Locate the cell with the specified text and output its [x, y] center coordinate. 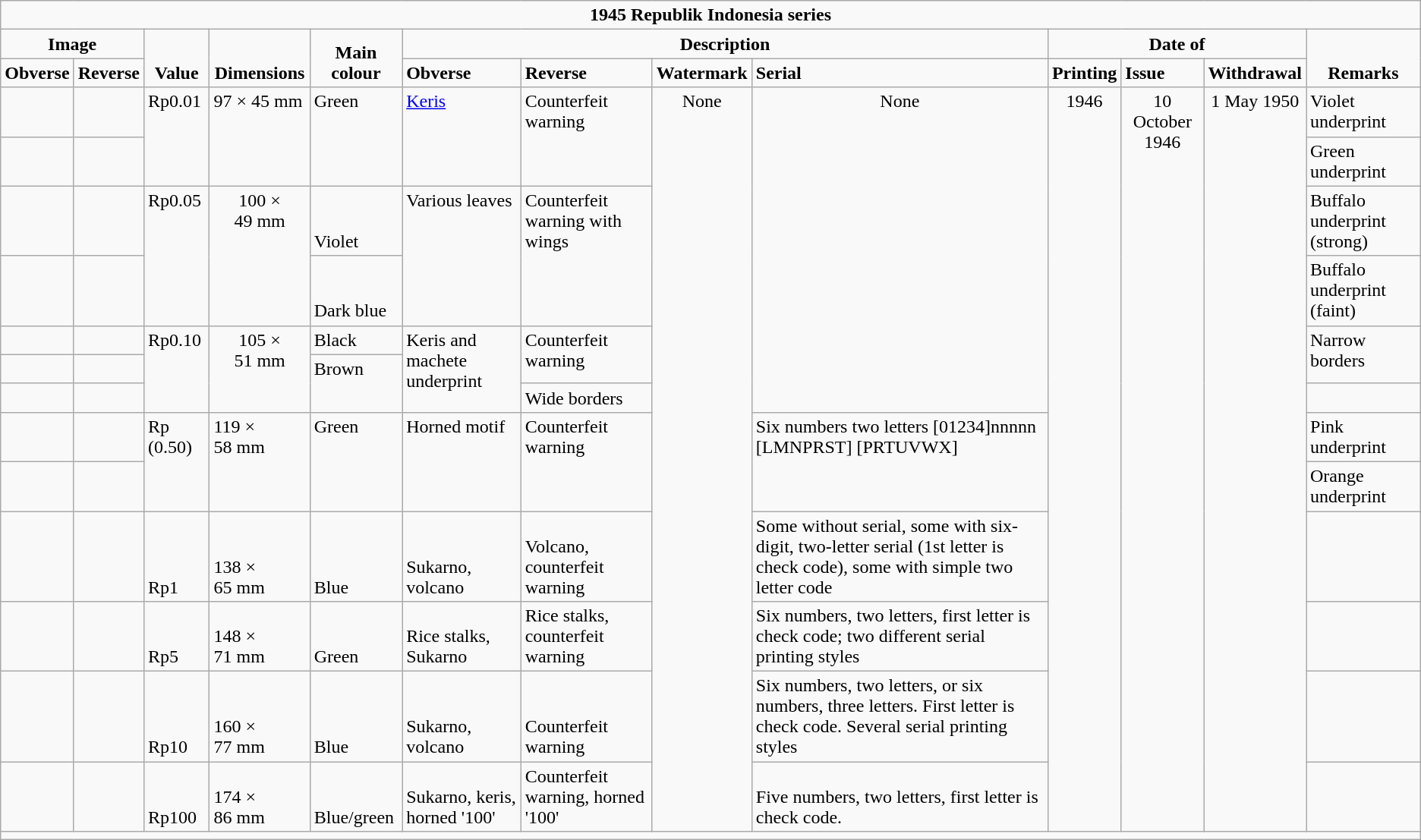
Rp10 [176, 716]
Six numbers, two letters, or six numbers, three letters. First letter is check code. Several serial printing styles [900, 716]
Rp0.05 [176, 256]
Five numbers, two letters, first letter is check code. [900, 797]
Narrow borders [1363, 354]
119 × 58 mm [260, 461]
Violet [355, 221]
1946 [1084, 460]
Rp5 [176, 637]
Rp1 [176, 557]
Image [73, 44]
105 × 51 mm [260, 369]
Volcano, counterfeit warning [586, 557]
Description [726, 44]
Counterfeit warning, horned '100' [586, 797]
100 × 49 mm [260, 256]
10 October 1946 [1163, 460]
Keris [462, 137]
160 × 77 mm [260, 716]
148 × 71 mm [260, 637]
Rp (0.50) [176, 461]
Horned motif [462, 461]
Counterfeit warning with wings [586, 256]
Various leaves [462, 256]
Violet underprint [1363, 112]
Rp100 [176, 797]
97 × 45 mm [260, 137]
Wide borders [586, 398]
Six numbers two letters [01234]nnnnn [LMNPRST] [PRTUVWX] [900, 461]
Black [355, 340]
Rice stalks, Sukarno [462, 637]
1945 Republik Indonesia series [710, 15]
Buffalo underprint (strong) [1363, 221]
Value [176, 58]
Rp0.01 [176, 137]
Printing [1084, 73]
Watermark [701, 73]
Six numbers, two letters, first letter is check code; two different serial printing styles [900, 637]
Dimensions [260, 58]
Serial [900, 73]
Date of [1177, 44]
Some without serial, some with six-digit, two-letter serial (1st letter is check code), some with simple two letter code [900, 557]
Main colour [355, 58]
Rp0.10 [176, 369]
Issue [1163, 73]
Dark blue [355, 291]
Keris and machete underprint [462, 369]
Blue/green [355, 797]
174 × 86 mm [260, 797]
Brown [355, 383]
Orange underprint [1363, 486]
Rice stalks, counterfeit warning [586, 637]
Remarks [1363, 58]
Buffalo underprint (faint) [1363, 291]
Sukarno, keris, horned '100' [462, 797]
Withdrawal [1256, 73]
Pink underprint [1363, 437]
138 × 65 mm [260, 557]
1 May 1950 [1256, 460]
Green underprint [1363, 161]
